Identify which cell holds the provided text, then report its (x, y) central coordinate. 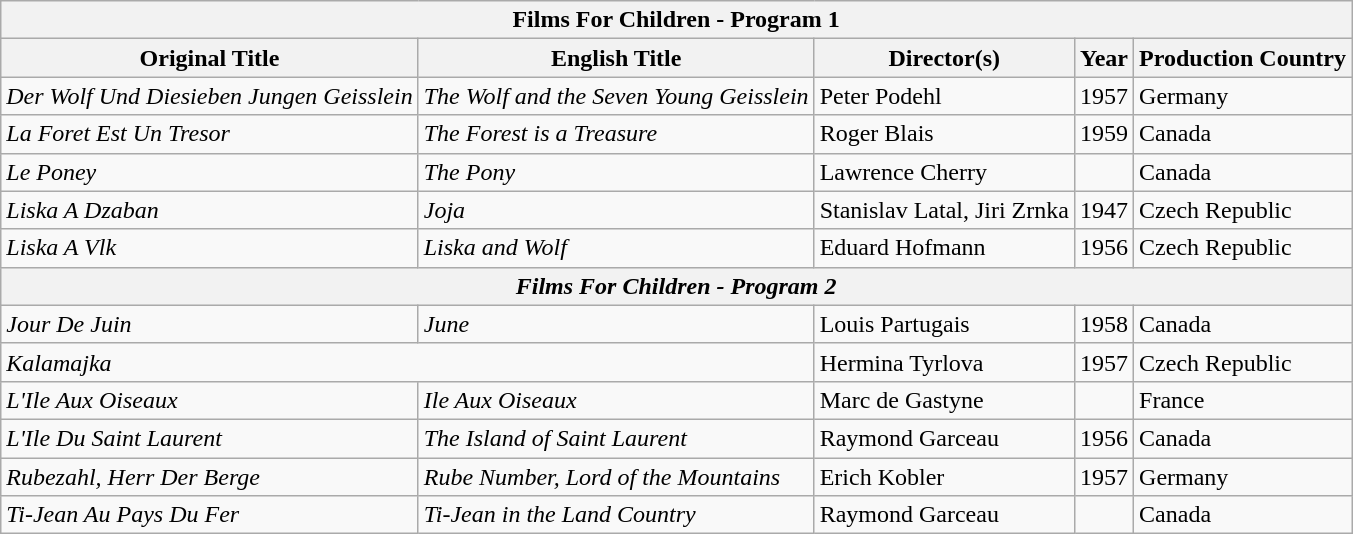
The Pony (616, 172)
Eduard Hofmann (944, 248)
L'Ile Aux Oiseaux (210, 400)
Peter Podehl (944, 96)
Ile Aux Oiseaux (616, 400)
Jour De Juin (210, 324)
Production Country (1243, 58)
Liska A Vlk (210, 248)
Stanislav Latal, Jiri Zrnka (944, 210)
1958 (1104, 324)
Director(s) (944, 58)
English Title (616, 58)
Joja (616, 210)
Films For Children - Program 2 (676, 286)
Liska A Dzaban (210, 210)
L'Ile Du Saint Laurent (210, 438)
Louis Partugais (944, 324)
Roger Blais (944, 134)
Rubezahl, Herr Der Berge (210, 477)
Marc de Gastyne (944, 400)
Le Poney (210, 172)
The Wolf and the Seven Young Geisslein (616, 96)
Ti-Jean Au Pays Du Fer (210, 515)
La Foret Est Un Tresor (210, 134)
Original Title (210, 58)
France (1243, 400)
Rube Number, Lord of the Mountains (616, 477)
Lawrence Cherry (944, 172)
1959 (1104, 134)
Hermina Tyrlova (944, 362)
The Island of Saint Laurent (616, 438)
Liska and Wolf (616, 248)
June (616, 324)
1947 (1104, 210)
The Forest is a Treasure (616, 134)
Films For Children - Program 1 (676, 20)
Year (1104, 58)
Kalamajka (408, 362)
Ti-Jean in the Land Country (616, 515)
Erich Kobler (944, 477)
Der Wolf Und Diesieben Jungen Geisslein (210, 96)
